Output the (x, y) coordinate of the center of the cell containing the given text.  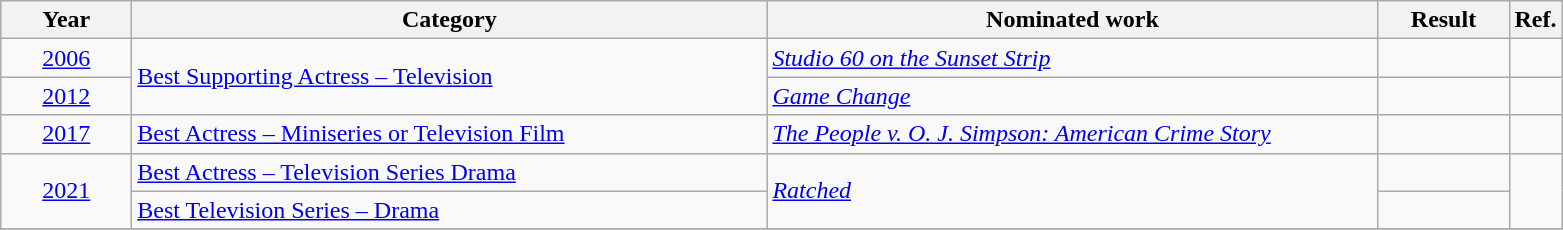
Ref. (1536, 20)
2012 (66, 96)
Game Change (1072, 96)
Ratched (1072, 191)
2006 (66, 58)
Nominated work (1072, 20)
The People v. O. J. Simpson: American Crime Story (1072, 134)
Result (1444, 20)
Studio 60 on the Sunset Strip (1072, 58)
2017 (66, 134)
Best Television Series – Drama (450, 210)
Best Actress – Miniseries or Television Film (450, 134)
Best Supporting Actress – Television (450, 77)
Category (450, 20)
Year (66, 20)
2021 (66, 191)
Best Actress – Television Series Drama (450, 172)
